Search for the cell housing the specified text and yield its (x, y) center coordinate. 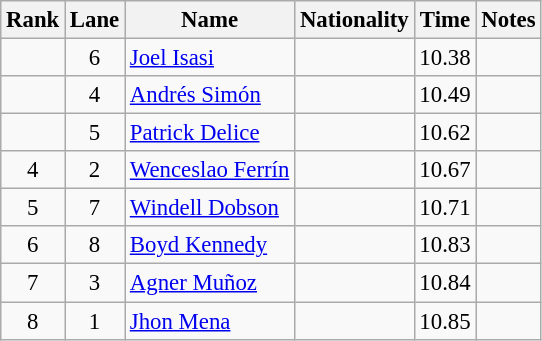
Rank (33, 20)
Time (445, 20)
Agner Muñoz (210, 283)
10.49 (445, 95)
10.62 (445, 133)
Lane (95, 20)
Boyd Kennedy (210, 245)
1 (95, 321)
10.67 (445, 170)
Joel Isasi (210, 58)
Notes (508, 20)
Andrés Simón (210, 95)
2 (95, 170)
Patrick Delice (210, 133)
10.84 (445, 283)
Nationality (354, 20)
10.83 (445, 245)
Wenceslao Ferrín (210, 170)
3 (95, 283)
Jhon Mena (210, 321)
10.85 (445, 321)
Windell Dobson (210, 208)
10.38 (445, 58)
Name (210, 20)
10.71 (445, 208)
